Return the [x, y] coordinate for the center point of the cell that contains the specified text.  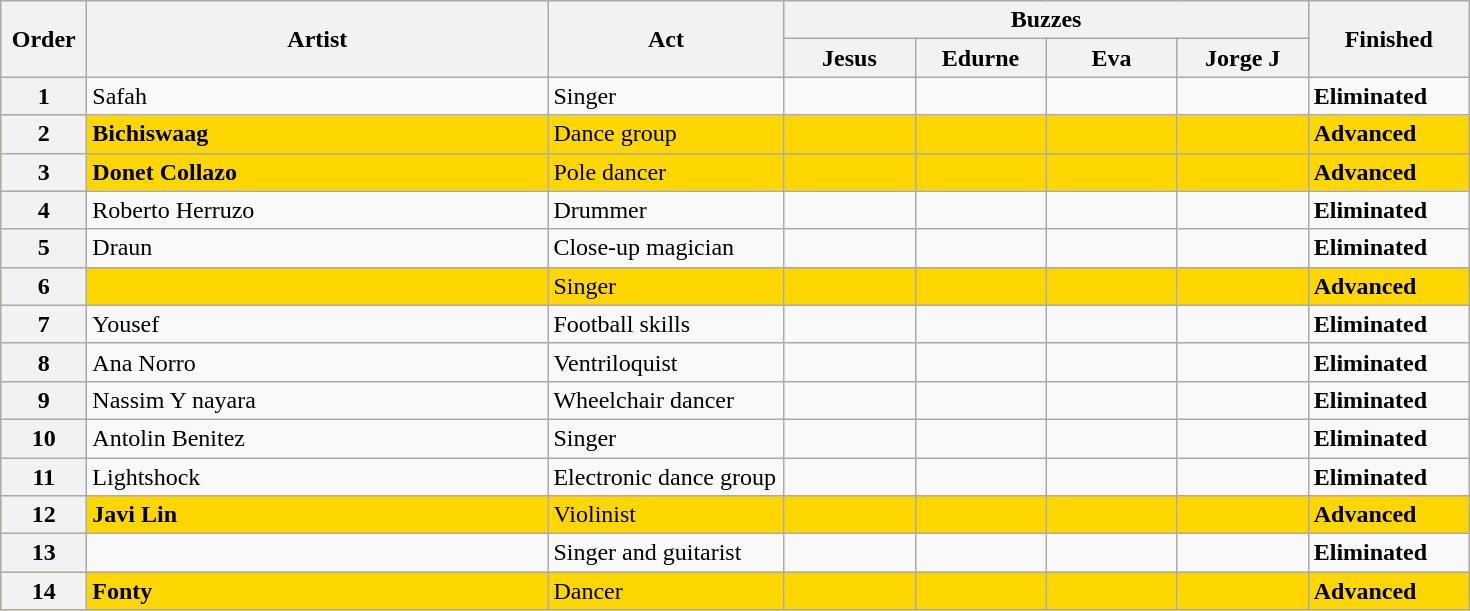
Electronic dance group [666, 477]
12 [44, 515]
Draun [318, 248]
1 [44, 96]
3 [44, 172]
Wheelchair dancer [666, 400]
Eva [1112, 58]
Fonty [318, 591]
Close-up magician [666, 248]
Act [666, 39]
7 [44, 324]
Singer and guitarist [666, 553]
Finished [1388, 39]
Donet Collazo [318, 172]
Antolin Benitez [318, 438]
Bichiswaag [318, 134]
6 [44, 286]
Nassim Y nayara [318, 400]
Ventriloquist [666, 362]
Football skills [666, 324]
Dancer [666, 591]
Ana Norro [318, 362]
10 [44, 438]
Buzzes [1046, 20]
Javi Lin [318, 515]
Order [44, 39]
Violinist [666, 515]
14 [44, 591]
Drummer [666, 210]
2 [44, 134]
Jorge J [1242, 58]
Lightshock [318, 477]
9 [44, 400]
Edurne [980, 58]
11 [44, 477]
4 [44, 210]
8 [44, 362]
13 [44, 553]
Safah [318, 96]
Pole dancer [666, 172]
Jesus [850, 58]
Roberto Herruzo [318, 210]
Artist [318, 39]
Yousef [318, 324]
Dance group [666, 134]
5 [44, 248]
